Return the (X, Y) coordinate for the center point of the cell that contains the specified text.  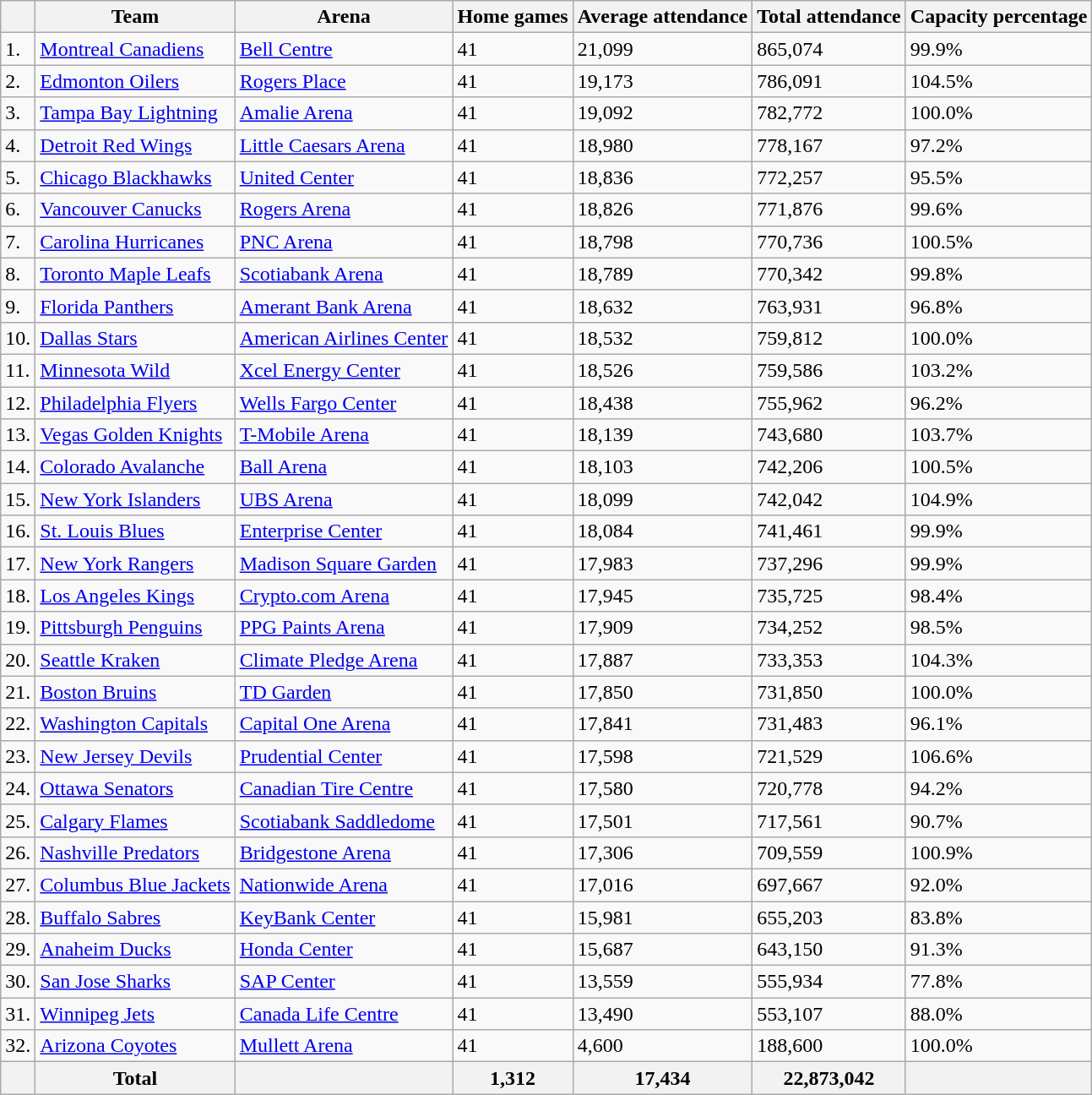
Los Angeles Kings (135, 596)
90.7% (998, 820)
26. (19, 853)
15. (19, 499)
Climate Pledge Arena (344, 660)
Calgary Flames (135, 820)
2. (19, 81)
95.5% (998, 177)
Nashville Predators (135, 853)
Scotiabank Saddledome (344, 820)
17,841 (662, 724)
555,934 (829, 982)
32. (19, 1046)
4,600 (662, 1046)
Scotiabank Arena (344, 274)
99.6% (998, 210)
21,099 (662, 49)
741,461 (829, 531)
Colorado Avalanche (135, 467)
Ball Arena (344, 467)
88.0% (998, 1014)
19. (19, 628)
643,150 (829, 950)
Bell Centre (344, 49)
17,580 (662, 788)
14. (19, 467)
13,490 (662, 1014)
Vancouver Canucks (135, 210)
755,962 (829, 403)
Amerant Bank Arena (344, 306)
770,736 (829, 242)
17,850 (662, 692)
733,353 (829, 660)
Madison Square Garden (344, 564)
Columbus Blue Jackets (135, 885)
17,945 (662, 596)
106.6% (998, 756)
77.8% (998, 982)
19,092 (662, 113)
Canada Life Centre (344, 1014)
13,559 (662, 982)
Seattle Kraken (135, 660)
772,257 (829, 177)
771,876 (829, 210)
New York Rangers (135, 564)
100.9% (998, 853)
18,103 (662, 467)
10. (19, 338)
Canadian Tire Centre (344, 788)
17,887 (662, 660)
4. (19, 145)
Capacity percentage (998, 17)
18,099 (662, 499)
742,042 (829, 499)
8. (19, 274)
709,559 (829, 853)
American Airlines Center (344, 338)
7. (19, 242)
96.8% (998, 306)
98.4% (998, 596)
United Center (344, 177)
Mullett Arena (344, 1046)
New York Islanders (135, 499)
KeyBank Center (344, 917)
96.1% (998, 724)
103.7% (998, 435)
Vegas Golden Knights (135, 435)
UBS Arena (344, 499)
19,173 (662, 81)
17,306 (662, 853)
Xcel Energy Center (344, 370)
17,016 (662, 885)
Toronto Maple Leafs (135, 274)
Washington Capitals (135, 724)
Average attendance (662, 17)
Montreal Canadiens (135, 49)
786,091 (829, 81)
18,980 (662, 145)
83.8% (998, 917)
98.5% (998, 628)
737,296 (829, 564)
721,529 (829, 756)
1,312 (513, 1078)
San Jose Sharks (135, 982)
15,687 (662, 950)
731,850 (829, 692)
731,483 (829, 724)
655,203 (829, 917)
Ottawa Senators (135, 788)
Team (135, 17)
18,526 (662, 370)
Crypto.com Arena (344, 596)
Rogers Arena (344, 210)
28. (19, 917)
18,798 (662, 242)
96.2% (998, 403)
23. (19, 756)
Wells Fargo Center (344, 403)
Prudential Center (344, 756)
Enterprise Center (344, 531)
TD Garden (344, 692)
15,981 (662, 917)
734,252 (829, 628)
Carolina Hurricanes (135, 242)
20. (19, 660)
Bridgestone Arena (344, 853)
New Jersey Devils (135, 756)
24. (19, 788)
Total attendance (829, 17)
18,438 (662, 403)
30. (19, 982)
742,206 (829, 467)
Winnipeg Jets (135, 1014)
17,983 (662, 564)
12. (19, 403)
18,632 (662, 306)
PPG Paints Arena (344, 628)
Detroit Red Wings (135, 145)
92.0% (998, 885)
Edmonton Oilers (135, 81)
99.8% (998, 274)
25. (19, 820)
Minnesota Wild (135, 370)
18,826 (662, 210)
18,789 (662, 274)
Arizona Coyotes (135, 1046)
104.5% (998, 81)
St. Louis Blues (135, 531)
Amalie Arena (344, 113)
Rogers Place (344, 81)
759,812 (829, 338)
759,586 (829, 370)
1. (19, 49)
91.3% (998, 950)
Nationwide Arena (344, 885)
11. (19, 370)
697,667 (829, 885)
782,772 (829, 113)
770,342 (829, 274)
Florida Panthers (135, 306)
104.3% (998, 660)
Anaheim Ducks (135, 950)
104.9% (998, 499)
97.2% (998, 145)
Buffalo Sabres (135, 917)
T-Mobile Arena (344, 435)
9. (19, 306)
18,084 (662, 531)
553,107 (829, 1014)
Total (135, 1078)
865,074 (829, 49)
Pittsburgh Penguins (135, 628)
743,680 (829, 435)
778,167 (829, 145)
PNC Arena (344, 242)
Tampa Bay Lightning (135, 113)
Dallas Stars (135, 338)
18,532 (662, 338)
17,909 (662, 628)
735,725 (829, 596)
29. (19, 950)
717,561 (829, 820)
763,931 (829, 306)
22. (19, 724)
6. (19, 210)
18,139 (662, 435)
17. (19, 564)
22,873,042 (829, 1078)
Honda Center (344, 950)
720,778 (829, 788)
17,501 (662, 820)
Home games (513, 17)
Philadelphia Flyers (135, 403)
Boston Bruins (135, 692)
94.2% (998, 788)
31. (19, 1014)
21. (19, 692)
16. (19, 531)
17,434 (662, 1078)
18. (19, 596)
3. (19, 113)
17,598 (662, 756)
103.2% (998, 370)
Chicago Blackhawks (135, 177)
Little Caesars Arena (344, 145)
SAP Center (344, 982)
13. (19, 435)
188,600 (829, 1046)
Arena (344, 17)
Capital One Arena (344, 724)
18,836 (662, 177)
27. (19, 885)
5. (19, 177)
